Find where the given text appears and provide that cell's center as (x, y) coordinate. 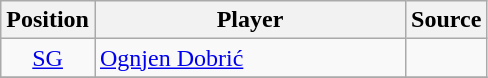
Player (250, 20)
Ognjen Dobrić (250, 58)
SG (48, 58)
Position (48, 20)
Source (446, 20)
